For the text-containing cell, return its midpoint in (X, Y) coordinate format. 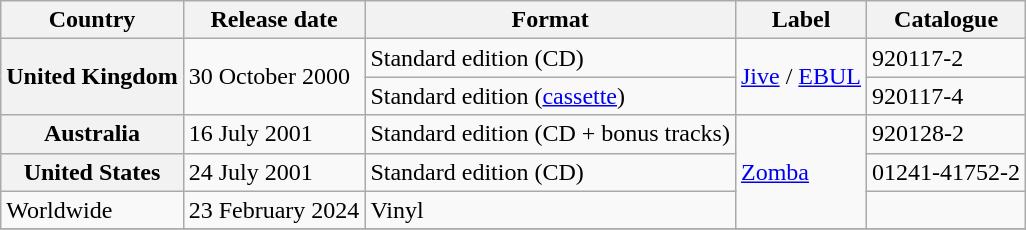
16 July 2001 (274, 134)
Worldwide (92, 210)
Label (800, 20)
920128-2 (946, 134)
30 October 2000 (274, 77)
Australia (92, 134)
Catalogue (946, 20)
Standard edition (CD + bonus tracks) (550, 134)
24 July 2001 (274, 172)
United Kingdom (92, 77)
Standard edition (cassette) (550, 96)
Release date (274, 20)
Jive / EBUL (800, 77)
920117-2 (946, 58)
920117-4 (946, 96)
Country (92, 20)
Zomba (800, 172)
01241-41752-2 (946, 172)
United States (92, 172)
Format (550, 20)
Vinyl (550, 210)
23 February 2024 (274, 210)
